Capture the cell that displays the provided text and extract its (X, Y) central coordinate. 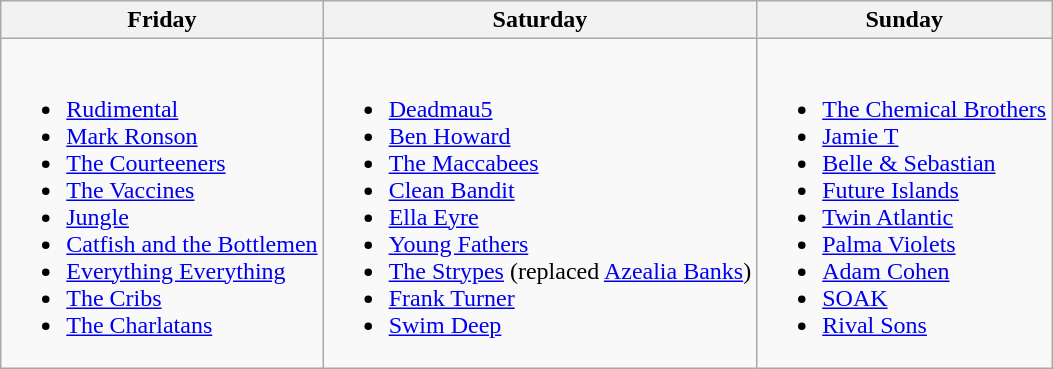
Saturday (540, 20)
RudimentalMark RonsonThe CourteenersThe VaccinesJungleCatfish and the BottlemenEverything EverythingThe CribsThe Charlatans (162, 204)
Friday (162, 20)
Deadmau5Ben HowardThe MaccabeesClean BanditElla EyreYoung FathersThe Strypes (replaced Azealia Banks)Frank TurnerSwim Deep (540, 204)
The Chemical BrothersJamie TBelle & SebastianFuture IslandsTwin AtlanticPalma VioletsAdam CohenSOAKRival Sons (904, 204)
Sunday (904, 20)
